Extract the (x, y) coordinate from the center of the cell holding the provided text.  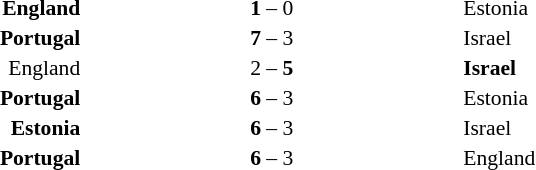
7 – 3 (272, 38)
2 – 5 (272, 68)
